For the text-containing cell, return its midpoint in (X, Y) coordinate format. 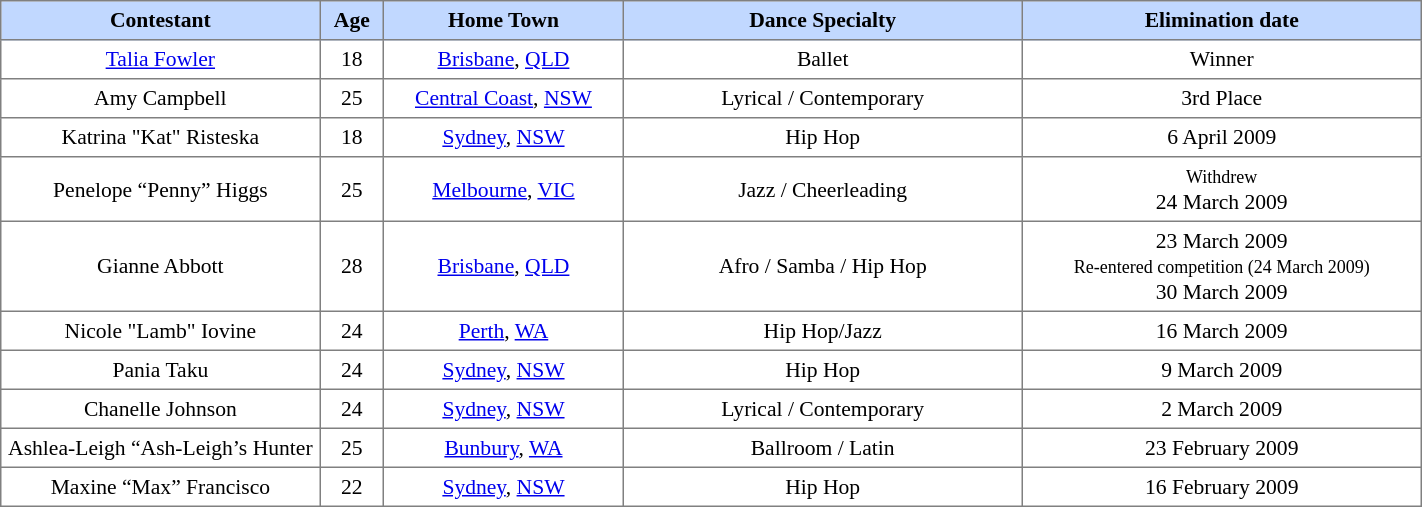
Pania Taku (160, 370)
Penelope “Penny” Higgs (160, 189)
2 March 2009 (1222, 408)
Maxine “Max” Francisco (160, 486)
22 (352, 486)
23 March 2009Re-entered competition (24 March 2009)30 March 2009 (1222, 266)
Bunbury, WA (504, 448)
6 April 2009 (1222, 138)
Home Town (504, 20)
23 February 2009 (1222, 448)
9 March 2009 (1222, 370)
Elimination date (1222, 20)
Dance Specialty (822, 20)
Chanelle Johnson (160, 408)
Ballet (822, 60)
Talia Fowler (160, 60)
Withdrew24 March 2009 (1222, 189)
Afro / Samba / Hip Hop (822, 266)
16 March 2009 (1222, 330)
Jazz / Cheerleading (822, 189)
Ashlea-Leigh “Ash-Leigh’s Hunter (160, 448)
Contestant (160, 20)
Hip Hop/Jazz (822, 330)
Central Coast, NSW (504, 98)
Melbourne, VIC (504, 189)
Age (352, 20)
Katrina "Kat" Risteska (160, 138)
Amy Campbell (160, 98)
Nicole "Lamb" Iovine (160, 330)
3rd Place (1222, 98)
16 February 2009 (1222, 486)
Winner (1222, 60)
Gianne Abbott (160, 266)
28 (352, 266)
Perth, WA (504, 330)
Ballroom / Latin (822, 448)
